Provide the [x, y] coordinate of the cell's center where the given text is located.  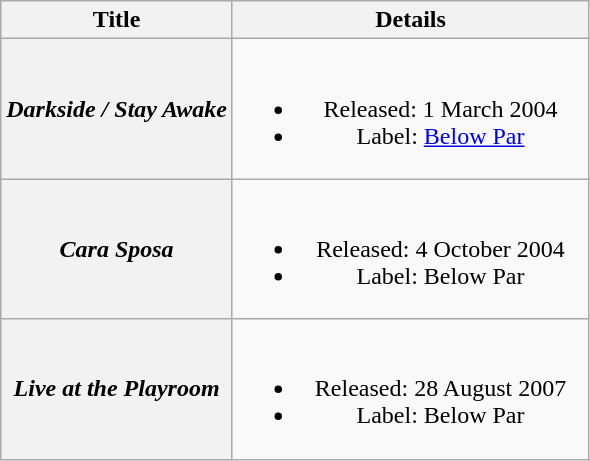
Details [410, 20]
Live at the Playroom [117, 389]
Cara Sposa [117, 249]
Darkside / Stay Awake [117, 109]
Released: 28 August 2007Label: Below Par [410, 389]
Released: 1 March 2004Label: Below Par [410, 109]
Released: 4 October 2004Label: Below Par [410, 249]
Title [117, 20]
